Scan for the cell matching the given text and deliver its (X, Y) coordinate at center. 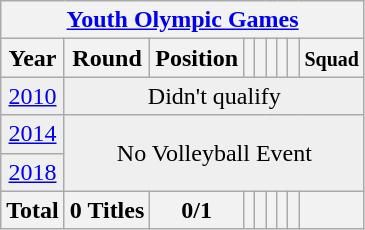
Total (33, 210)
0/1 (197, 210)
0 Titles (107, 210)
Youth Olympic Games (183, 20)
Didn't qualify (214, 96)
2014 (33, 134)
2010 (33, 96)
No Volleyball Event (214, 153)
2018 (33, 172)
Round (107, 58)
Year (33, 58)
Squad (332, 58)
Position (197, 58)
